Return the [X, Y] coordinate for the center point of the cell that contains the specified text.  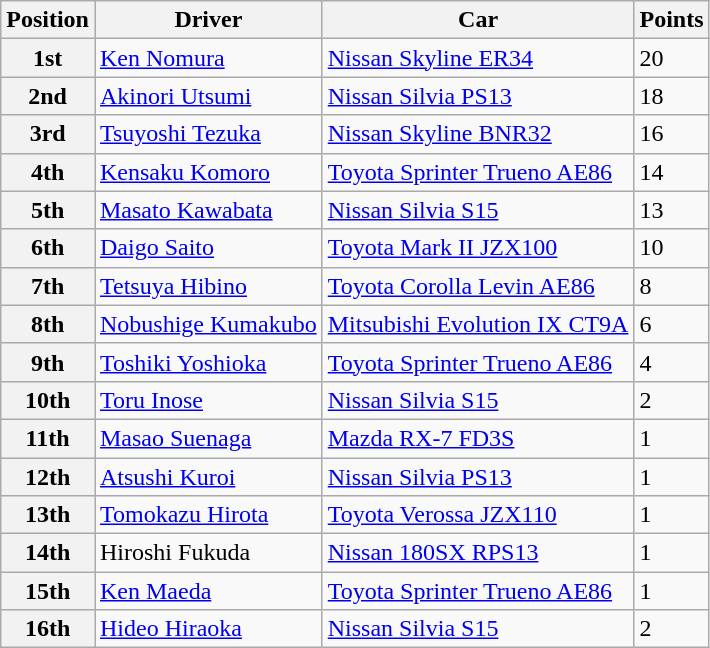
Toyota Verossa JZX110 [478, 515]
8th [48, 324]
Driver [208, 20]
Hideo Hiraoka [208, 629]
Toyota Mark II JZX100 [478, 248]
Masao Suenaga [208, 438]
Ken Maeda [208, 591]
Tsuyoshi Tezuka [208, 134]
10th [48, 400]
6 [672, 324]
9th [48, 362]
Daigo Saito [208, 248]
5th [48, 210]
14 [672, 172]
Hiroshi Fukuda [208, 553]
Toru Inose [208, 400]
10 [672, 248]
Mazda RX-7 FD3S [478, 438]
Tomokazu Hirota [208, 515]
8 [672, 286]
Kensaku Komoro [208, 172]
Toshiki Yoshioka [208, 362]
20 [672, 58]
3rd [48, 134]
13th [48, 515]
Points [672, 20]
Ken Nomura [208, 58]
Akinori Utsumi [208, 96]
13 [672, 210]
15th [48, 591]
Nissan Skyline ER34 [478, 58]
Atsushi Kuroi [208, 477]
12th [48, 477]
Toyota Corolla Levin AE86 [478, 286]
16 [672, 134]
Car [478, 20]
4 [672, 362]
Nissan Skyline BNR32 [478, 134]
6th [48, 248]
16th [48, 629]
1st [48, 58]
14th [48, 553]
18 [672, 96]
2nd [48, 96]
4th [48, 172]
Masato Kawabata [208, 210]
Tetsuya Hibino [208, 286]
Mitsubishi Evolution IX CT9A [478, 324]
7th [48, 286]
11th [48, 438]
Nobushige Kumakubo [208, 324]
Nissan 180SX RPS13 [478, 553]
Position [48, 20]
